Provide the (X, Y) coordinate of the cell's center where the given text is located.  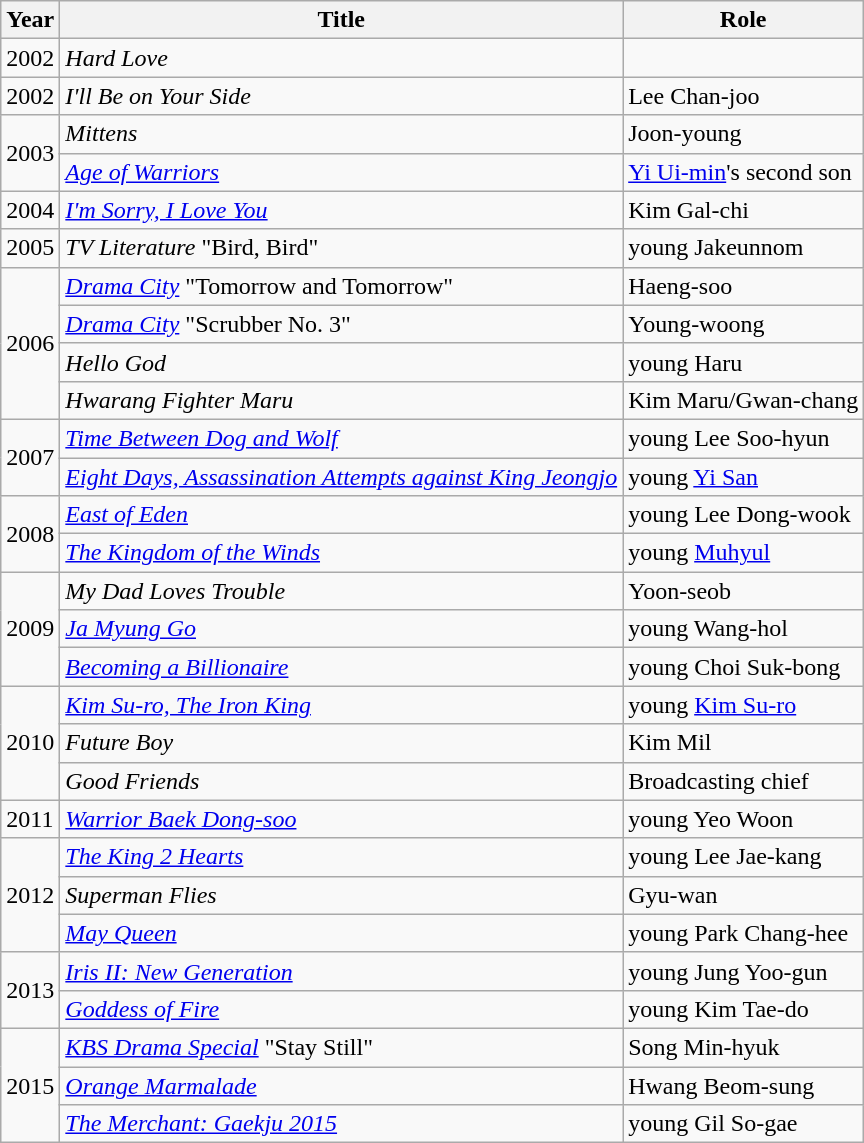
Title (342, 20)
young Kim Tae-do (744, 1009)
young Park Chang-hee (744, 933)
Warrior Baek Dong-soo (342, 819)
Iris II: New Generation (342, 971)
Eight Days, Assassination Attempts against King Jeongjo (342, 477)
2015 (30, 1085)
2003 (30, 153)
2012 (30, 895)
East of Eden (342, 515)
I'm Sorry, I Love You (342, 210)
Young-woong (744, 324)
young Jakeunnom (744, 248)
young Lee Soo-hyun (744, 438)
Ja Myung Go (342, 629)
young Muhyul (744, 553)
young Gil So-gae (744, 1124)
KBS Drama Special "Stay Still" (342, 1047)
young Lee Dong-wook (744, 515)
young Yi San (744, 477)
young Jung Yoo-gun (744, 971)
2009 (30, 629)
Mittens (342, 134)
Hwarang Fighter Maru (342, 400)
Yoon-seob (744, 591)
Kim Mil (744, 743)
young Wang-hol (744, 629)
Year (30, 20)
Drama City "Scrubber No. 3" (342, 324)
My Dad Loves Trouble (342, 591)
Goddess of Fire (342, 1009)
Good Friends (342, 781)
Hard Love (342, 58)
Yi Ui-min's second son (744, 172)
Kim Gal-chi (744, 210)
2011 (30, 819)
Orange Marmalade (342, 1085)
young Haru (744, 362)
The King 2 Hearts (342, 857)
Superman Flies (342, 895)
2008 (30, 534)
Drama City "Tomorrow and Tomorrow" (342, 286)
Hwang Beom-sung (744, 1085)
young Choi Suk-bong (744, 667)
Kim Maru/Gwan-chang (744, 400)
Future Boy (342, 743)
Song Min-hyuk (744, 1047)
2006 (30, 343)
The Merchant: Gaekju 2015 (342, 1124)
young Kim Su-ro (744, 705)
Becoming a Billionaire (342, 667)
Time Between Dog and Wolf (342, 438)
Lee Chan-joo (744, 96)
Hello God (342, 362)
The Kingdom of the Winds (342, 553)
2004 (30, 210)
TV Literature "Bird, Bird" (342, 248)
2010 (30, 743)
2005 (30, 248)
Broadcasting chief (744, 781)
Gyu-wan (744, 895)
Joon-young (744, 134)
Haeng-soo (744, 286)
young Lee Jae-kang (744, 857)
Role (744, 20)
May Queen (342, 933)
Kim Su-ro, The Iron King (342, 705)
Age of Warriors (342, 172)
young Yeo Woon (744, 819)
2013 (30, 990)
2007 (30, 457)
I'll Be on Your Side (342, 96)
